Pinpoint the cell where the given text exists, returning its (X, Y) midpoint coordinate. 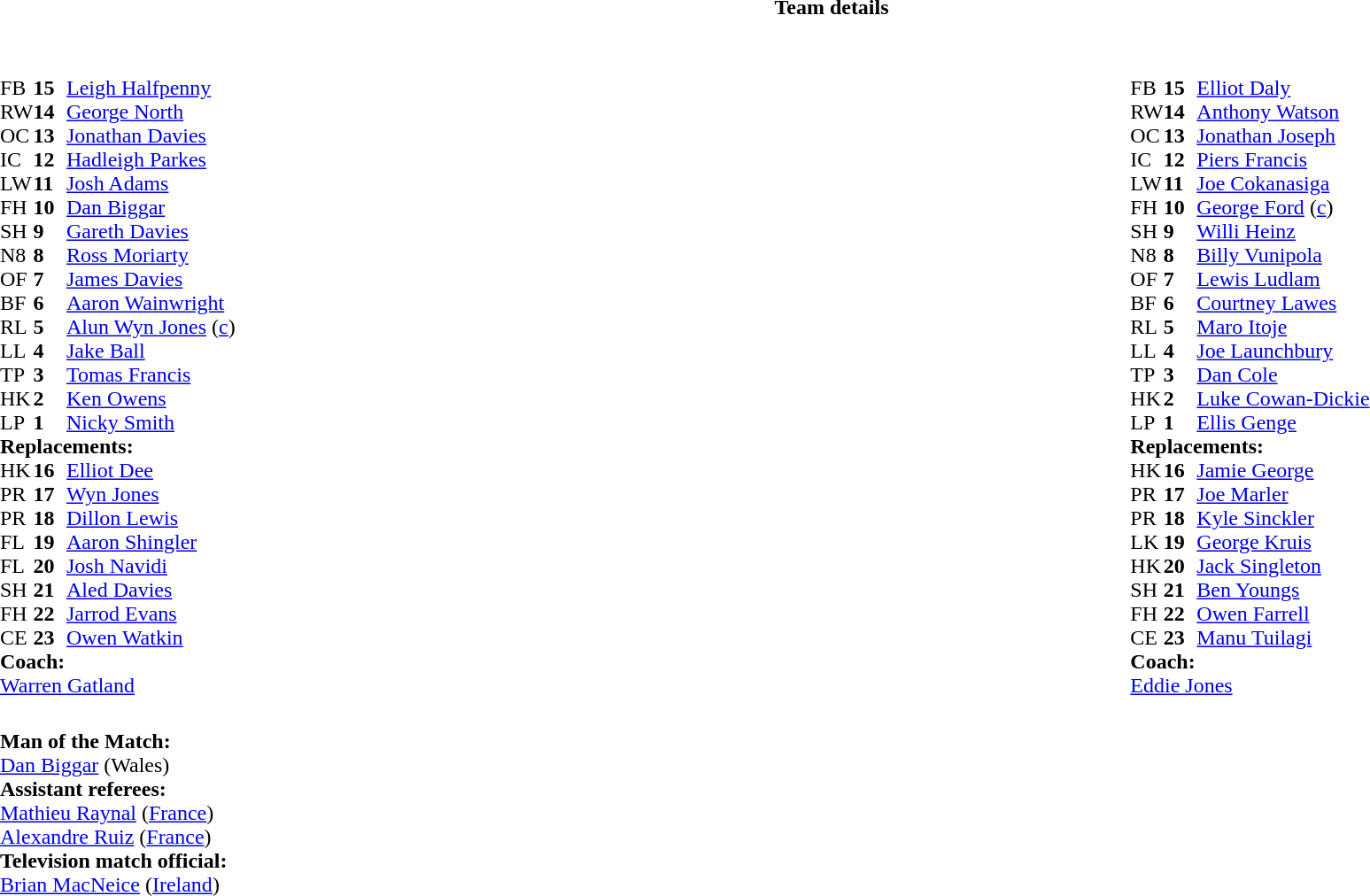
Tomas Francis (151, 375)
Manu Tuilagi (1282, 637)
Eddie Jones (1250, 685)
George Ford (c) (1282, 207)
Piers Francis (1282, 159)
Hadleigh Parkes (151, 159)
Jarrod Evans (151, 614)
Willi Heinz (1282, 232)
Jonathan Davies (151, 136)
Jonathan Joseph (1282, 136)
Joe Marler (1282, 494)
Elliot Daly (1282, 89)
Billy Vunipola (1282, 255)
Ellis Genge (1282, 423)
Alun Wyn Jones (c) (151, 328)
Josh Adams (151, 184)
Ben Youngs (1282, 590)
George Kruis (1282, 542)
Warren Gatland (118, 685)
Elliot Dee (151, 471)
Lewis Ludlam (1282, 280)
Luke Cowan-Dickie (1282, 398)
Maro Itoje (1282, 328)
Anthony Watson (1282, 112)
Gareth Davies (151, 232)
Leigh Halfpenny (151, 89)
Kyle Sinckler (1282, 519)
Dan Cole (1282, 375)
James Davies (151, 280)
Dillon Lewis (151, 519)
Owen Watkin (151, 637)
LK (1147, 542)
Jake Ball (151, 351)
Josh Navidi (151, 567)
Nicky Smith (151, 423)
Jamie George (1282, 471)
Ross Moriarty (151, 255)
Aled Davies (151, 590)
Dan Biggar (151, 207)
Ken Owens (151, 398)
Jack Singleton (1282, 567)
Owen Farrell (1282, 614)
Joe Launchbury (1282, 351)
Aaron Wainwright (151, 303)
Wyn Jones (151, 494)
Courtney Lawes (1282, 303)
George North (151, 112)
Aaron Shingler (151, 542)
Joe Cokanasiga (1282, 184)
